Capture the cell that displays the provided text and extract its (X, Y) central coordinate. 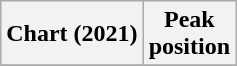
Chart (2021) (72, 34)
Peakposition (189, 34)
